Identify which cell holds the provided text, then report its [x, y] central coordinate. 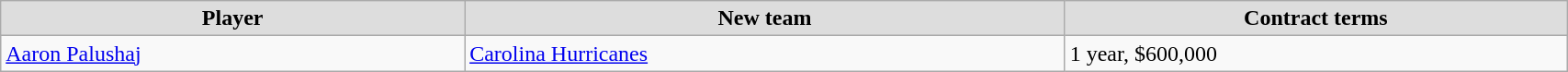
Player [233, 18]
Aaron Palushaj [233, 54]
1 year, $600,000 [1315, 54]
Carolina Hurricanes [765, 54]
New team [765, 18]
Contract terms [1315, 18]
